Find where the given text appears and provide that cell's center as (X, Y) coordinate. 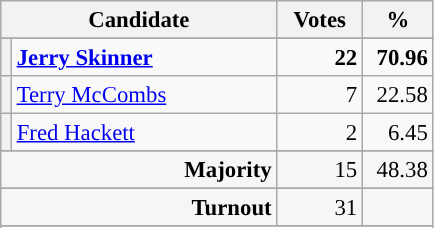
22 (320, 58)
6.45 (398, 133)
Votes (320, 20)
Fred Hackett (144, 133)
48.38 (398, 170)
Jerry Skinner (144, 58)
31 (320, 208)
15 (320, 170)
22.58 (398, 95)
7 (320, 95)
Candidate (139, 20)
70.96 (398, 58)
Turnout (139, 208)
Terry McCombs (144, 95)
Majority (139, 170)
2 (320, 133)
% (398, 20)
